Detect which cell encompasses the target text, then output its [X, Y] center coordinate. 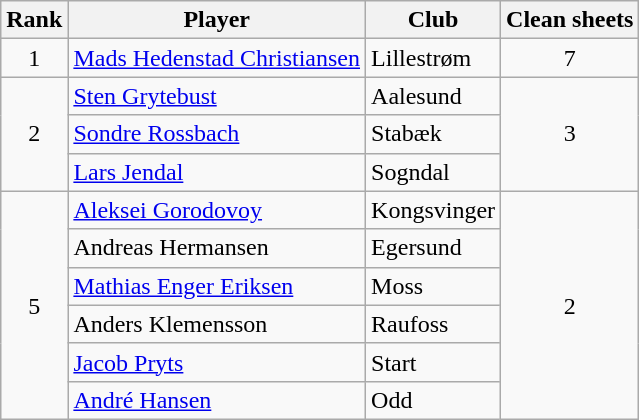
Jacob Pryts [217, 362]
Lillestrøm [434, 58]
Stabæk [434, 134]
Rank [34, 20]
Lars Jendal [217, 172]
Aleksei Gorodovoy [217, 210]
Mads Hedenstad Christiansen [217, 58]
Anders Klemensson [217, 324]
Egersund [434, 248]
Andreas Hermansen [217, 248]
Sten Grytebust [217, 96]
Sondre Rossbach [217, 134]
1 [34, 58]
Moss [434, 286]
Odd [434, 400]
Mathias Enger Eriksen [217, 286]
Club [434, 20]
André Hansen [217, 400]
7 [570, 58]
Aalesund [434, 96]
3 [570, 134]
Raufoss [434, 324]
Kongsvinger [434, 210]
Sogndal [434, 172]
Clean sheets [570, 20]
Player [217, 20]
5 [34, 305]
Start [434, 362]
